Extract the [x, y] coordinate from the center of the cell holding the provided text.  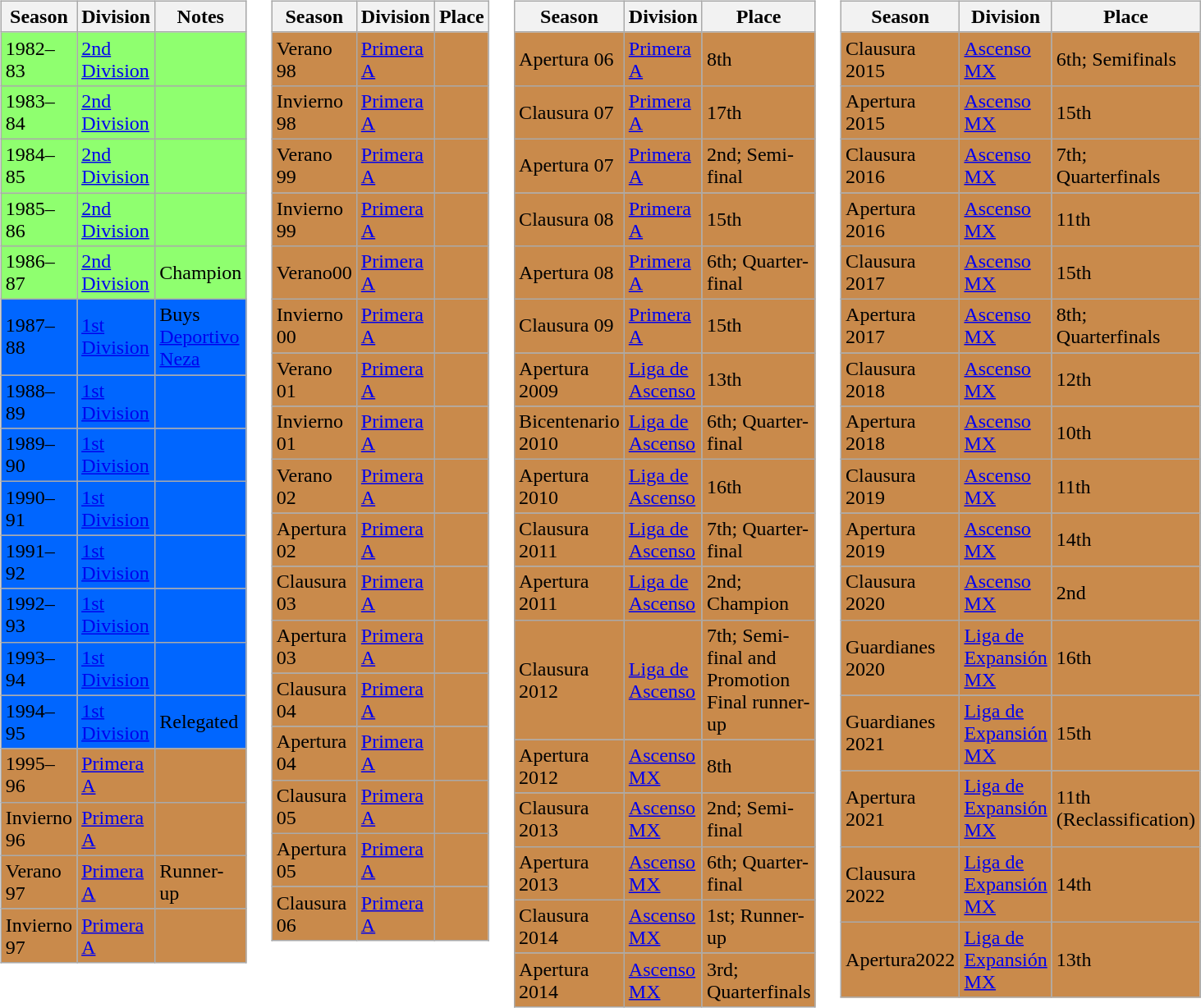
1991–92 [39, 561]
Verano 98 [314, 59]
1986–87 [39, 273]
1984–85 [39, 166]
Clausura 2015 [901, 59]
Clausura 2011 [570, 540]
12th [1125, 379]
1995–96 [39, 775]
Clausura 2016 [901, 166]
1994–95 [39, 722]
Clausura 09 [570, 327]
3rd; Quarterfinals [759, 980]
Apertura 05 [314, 860]
Bicentenario 2010 [570, 433]
1993–94 [39, 668]
Apertura 03 [314, 647]
Apertura 2017 [901, 327]
Invierno 98 [314, 112]
7th; Semi-final and Promotion Final runner-up [759, 680]
Clausura 2013 [570, 819]
Invierno 99 [314, 218]
Buys Deportivo Neza [200, 337]
10th [1125, 433]
Relegated [200, 722]
8th; Quarterfinals [1125, 327]
Runner-up [200, 882]
Clausura 2018 [901, 379]
1990–91 [39, 509]
Clausura 2020 [901, 593]
Notes [200, 16]
7th; Quarter-final [759, 540]
2nd [1125, 593]
6th; Semifinals [1125, 59]
Apertura 2021 [901, 809]
Verano 01 [314, 379]
Apertura 2012 [570, 767]
Apertura 2009 [570, 379]
Apertura 04 [314, 754]
1st; Runner-up [759, 926]
Verano 97 [39, 882]
Clausura 2014 [570, 926]
Clausura 2022 [901, 884]
1985–86 [39, 218]
Verano00 [314, 273]
Apertura 2013 [570, 873]
Clausura 03 [314, 593]
Clausura 2012 [570, 680]
1992–93 [39, 616]
Apertura 02 [314, 540]
Guardianes 2021 [901, 733]
Clausura 2019 [901, 486]
7th; Quarterfinals [1125, 166]
Apertura2022 [901, 960]
Apertura 06 [570, 59]
Apertura 2011 [570, 593]
1988–89 [39, 402]
Verano 02 [314, 486]
Apertura 2016 [901, 218]
2nd; Champion [759, 593]
Champion [200, 273]
Invierno 97 [39, 936]
Apertura 2010 [570, 486]
Apertura 08 [570, 273]
Clausura 04 [314, 699]
Clausura 06 [314, 913]
Apertura 2019 [901, 540]
Verano 99 [314, 166]
Invierno 01 [314, 433]
1987–88 [39, 337]
Clausura 08 [570, 218]
17th [759, 112]
1982–83 [39, 59]
1989–90 [39, 455]
Clausura 2017 [901, 273]
Apertura 2018 [901, 433]
Clausura 07 [570, 112]
Guardianes 2020 [901, 657]
Invierno 00 [314, 327]
Apertura 07 [570, 166]
11th (Reclassification) [1125, 809]
1983–84 [39, 112]
Clausura 05 [314, 806]
Invierno 96 [39, 829]
Apertura 2014 [570, 980]
Apertura 2015 [901, 112]
